Return the [X, Y] coordinate for the center point of the cell that contains the specified text.  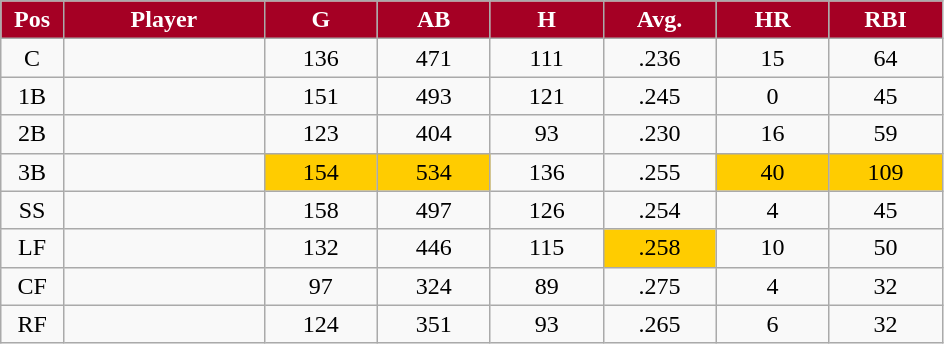
.236 [660, 58]
404 [434, 134]
.275 [660, 286]
LF [32, 248]
Pos [32, 20]
151 [320, 96]
109 [886, 172]
89 [546, 286]
497 [434, 210]
121 [546, 96]
.245 [660, 96]
115 [546, 248]
.254 [660, 210]
C [32, 58]
AB [434, 20]
.255 [660, 172]
16 [772, 134]
H [546, 20]
471 [434, 58]
64 [886, 58]
324 [434, 286]
154 [320, 172]
.230 [660, 134]
493 [434, 96]
RF [32, 324]
3B [32, 172]
.265 [660, 324]
126 [546, 210]
Player [164, 20]
10 [772, 248]
RBI [886, 20]
2B [32, 134]
351 [434, 324]
446 [434, 248]
123 [320, 134]
SS [32, 210]
50 [886, 248]
G [320, 20]
158 [320, 210]
.258 [660, 248]
132 [320, 248]
111 [546, 58]
HR [772, 20]
CF [32, 286]
1B [32, 96]
0 [772, 96]
59 [886, 134]
97 [320, 286]
6 [772, 324]
40 [772, 172]
15 [772, 58]
Avg. [660, 20]
124 [320, 324]
534 [434, 172]
